Search for the cell housing the specified text and yield its (X, Y) center coordinate. 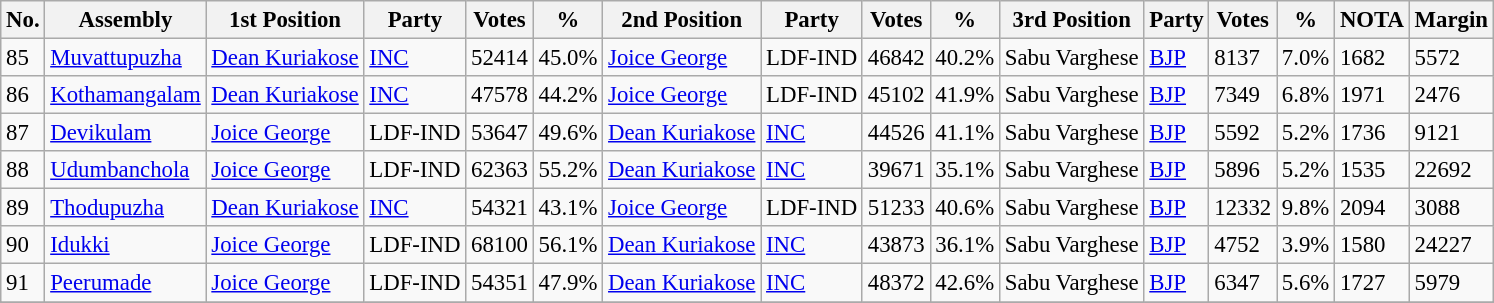
54351 (500, 283)
86 (23, 95)
Peerumade (126, 283)
6347 (1243, 283)
41.9% (964, 95)
1727 (1372, 283)
91 (23, 283)
1736 (1372, 133)
No. (23, 20)
3.9% (1306, 245)
40.2% (964, 58)
87 (23, 133)
43873 (896, 245)
45.0% (568, 58)
43.1% (568, 208)
48372 (896, 283)
5896 (1243, 170)
3rd Position (1072, 20)
24227 (1451, 245)
39671 (896, 170)
55.2% (568, 170)
Margin (1451, 20)
3088 (1451, 208)
1971 (1372, 95)
62363 (500, 170)
7.0% (1306, 58)
NOTA (1372, 20)
52414 (500, 58)
4752 (1243, 245)
46842 (896, 58)
51233 (896, 208)
2094 (1372, 208)
9121 (1451, 133)
22692 (1451, 170)
56.1% (568, 245)
53647 (500, 133)
6.8% (1306, 95)
Thodupuzha (126, 208)
90 (23, 245)
5.6% (1306, 283)
1682 (1372, 58)
42.6% (964, 283)
5979 (1451, 283)
Muvattupuzha (126, 58)
89 (23, 208)
Kothamangalam (126, 95)
35.1% (964, 170)
7349 (1243, 95)
47578 (500, 95)
1580 (1372, 245)
47.9% (568, 283)
85 (23, 58)
1535 (1372, 170)
49.6% (568, 133)
68100 (500, 245)
88 (23, 170)
5572 (1451, 58)
45102 (896, 95)
Devikulam (126, 133)
8137 (1243, 58)
Idukki (126, 245)
54321 (500, 208)
Assembly (126, 20)
Udumbanchola (126, 170)
5592 (1243, 133)
40.6% (964, 208)
44526 (896, 133)
9.8% (1306, 208)
2476 (1451, 95)
44.2% (568, 95)
1st Position (285, 20)
41.1% (964, 133)
36.1% (964, 245)
2nd Position (682, 20)
12332 (1243, 208)
